Extract the (X, Y) coordinate from the center of the cell holding the provided text.  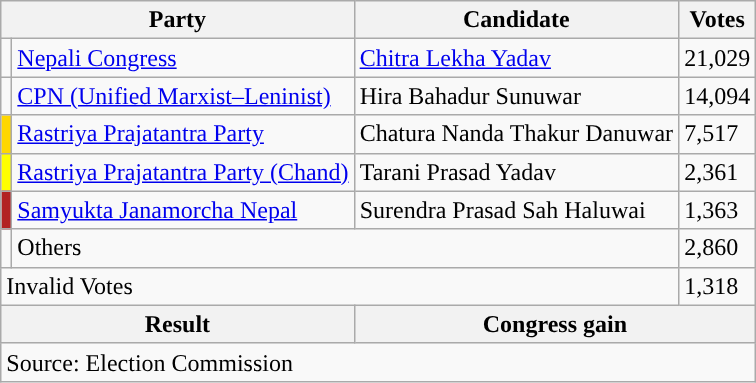
Result (178, 324)
Chatura Nanda Thakur Danuwar (516, 134)
21,029 (718, 58)
Hira Bahadur Sunuwar (516, 96)
Samyukta Janamorcha Nepal (183, 210)
Chitra Lekha Yadav (516, 58)
7,517 (718, 134)
Invalid Votes (340, 286)
Others (346, 248)
Party (178, 20)
14,094 (718, 96)
Votes (718, 20)
Rastriya Prajatantra Party (183, 134)
Rastriya Prajatantra Party (Chand) (183, 172)
Surendra Prasad Sah Haluwai (516, 210)
Tarani Prasad Yadav (516, 172)
1,363 (718, 210)
Candidate (516, 20)
Congress gain (555, 324)
2,361 (718, 172)
CPN (Unified Marxist–Leninist) (183, 96)
2,860 (718, 248)
1,318 (718, 286)
Source: Election Commission (378, 362)
Nepali Congress (183, 58)
